Find where the given text appears and provide that cell's center as [x, y] coordinate. 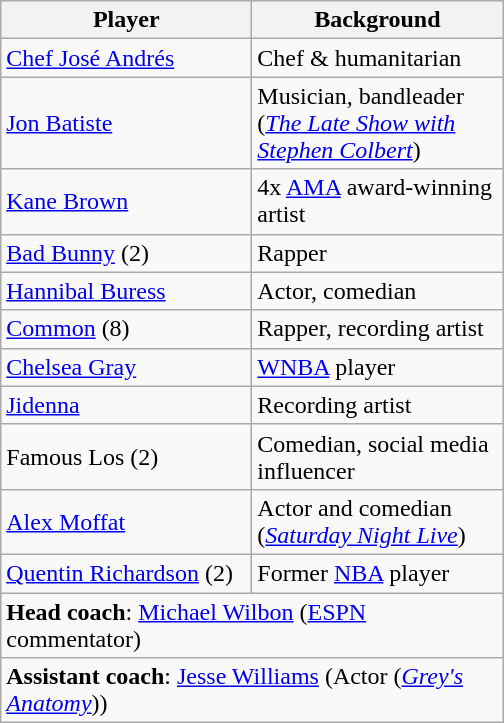
Jidenna [126, 405]
Recording artist [378, 405]
Musician, bandleader (The Late Show with Stephen Colbert) [378, 123]
Rapper, recording artist [378, 329]
Kane Brown [126, 202]
Quentin Richardson (2) [126, 573]
4x AMA award-winning artist [378, 202]
Alex Moffat [126, 522]
Assistant coach: Jesse Williams (Actor (Grey's Anatomy)) [252, 690]
Actor, comedian [378, 291]
Comedian, social media influencer [378, 456]
Common (8) [126, 329]
Chef & humanitarian [378, 58]
Bad Bunny (2) [126, 253]
Background [378, 20]
Hannibal Buress [126, 291]
Rapper [378, 253]
Chelsea Gray [126, 367]
Chef José Andrés [126, 58]
WNBA player [378, 367]
Head coach: Michael Wilbon (ESPN commentator) [252, 624]
Jon Batiste [126, 123]
Actor and comedian (Saturday Night Live) [378, 522]
Famous Los (2) [126, 456]
Former NBA player [378, 573]
Player [126, 20]
